Extract the (X, Y) coordinate from the center of the cell holding the provided text.  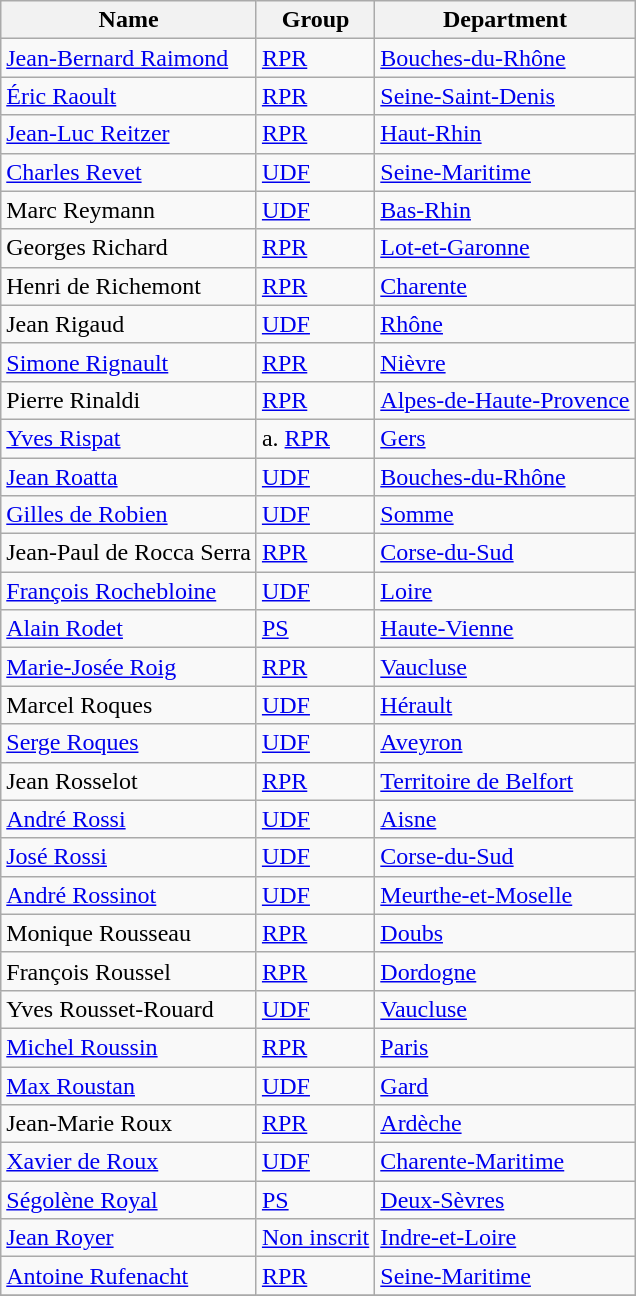
Jean-Paul de Rocca Serra (129, 553)
Marcel Roques (129, 705)
Marc Reymann (129, 210)
Gers (505, 438)
Xavier de Roux (129, 1162)
Jean-Luc Reitzer (129, 134)
Loire (505, 591)
Jean Rosselot (129, 781)
Rhône (505, 324)
Name (129, 20)
Simone Rignault (129, 362)
Haut-Rhin (505, 134)
André Rossinot (129, 895)
Jean Roatta (129, 477)
Ségolène Royal (129, 1200)
Indre-et-Loire (505, 1238)
Éric Raoult (129, 96)
Territoire de Belfort (505, 781)
Max Roustan (129, 1085)
Alain Rodet (129, 629)
Lot-et-Garonne (505, 248)
Seine-Saint-Denis (505, 96)
Georges Richard (129, 248)
Hérault (505, 705)
Doubs (505, 933)
Dordogne (505, 971)
Michel Roussin (129, 1047)
Aveyron (505, 743)
Antoine Rufenacht (129, 1276)
Yves Rispat (129, 438)
François Rochebloine (129, 591)
Gard (505, 1085)
Paris (505, 1047)
Ardèche (505, 1124)
Group (315, 20)
Department (505, 20)
Pierre Rinaldi (129, 400)
Henri de Richemont (129, 286)
Jean-Marie Roux (129, 1124)
Jean-Bernard Raimond (129, 58)
Marie-Josée Roig (129, 667)
Somme (505, 515)
Charles Revet (129, 172)
Serge Roques (129, 743)
Gilles de Robien (129, 515)
Deux-Sèvres (505, 1200)
Non inscrit (315, 1238)
Aisne (505, 819)
Alpes-de-Haute-Provence (505, 400)
José Rossi (129, 857)
Nièvre (505, 362)
Jean Royer (129, 1238)
Meurthe-et-Moselle (505, 895)
André Rossi (129, 819)
a. RPR (315, 438)
Bas-Rhin (505, 210)
Haute-Vienne (505, 629)
Charente-Maritime (505, 1162)
Jean Rigaud (129, 324)
Yves Rousset-Rouard (129, 1009)
Charente (505, 286)
Monique Rousseau (129, 933)
François Roussel (129, 971)
